Return the [x, y] coordinate for the center point of the cell that contains the specified text.  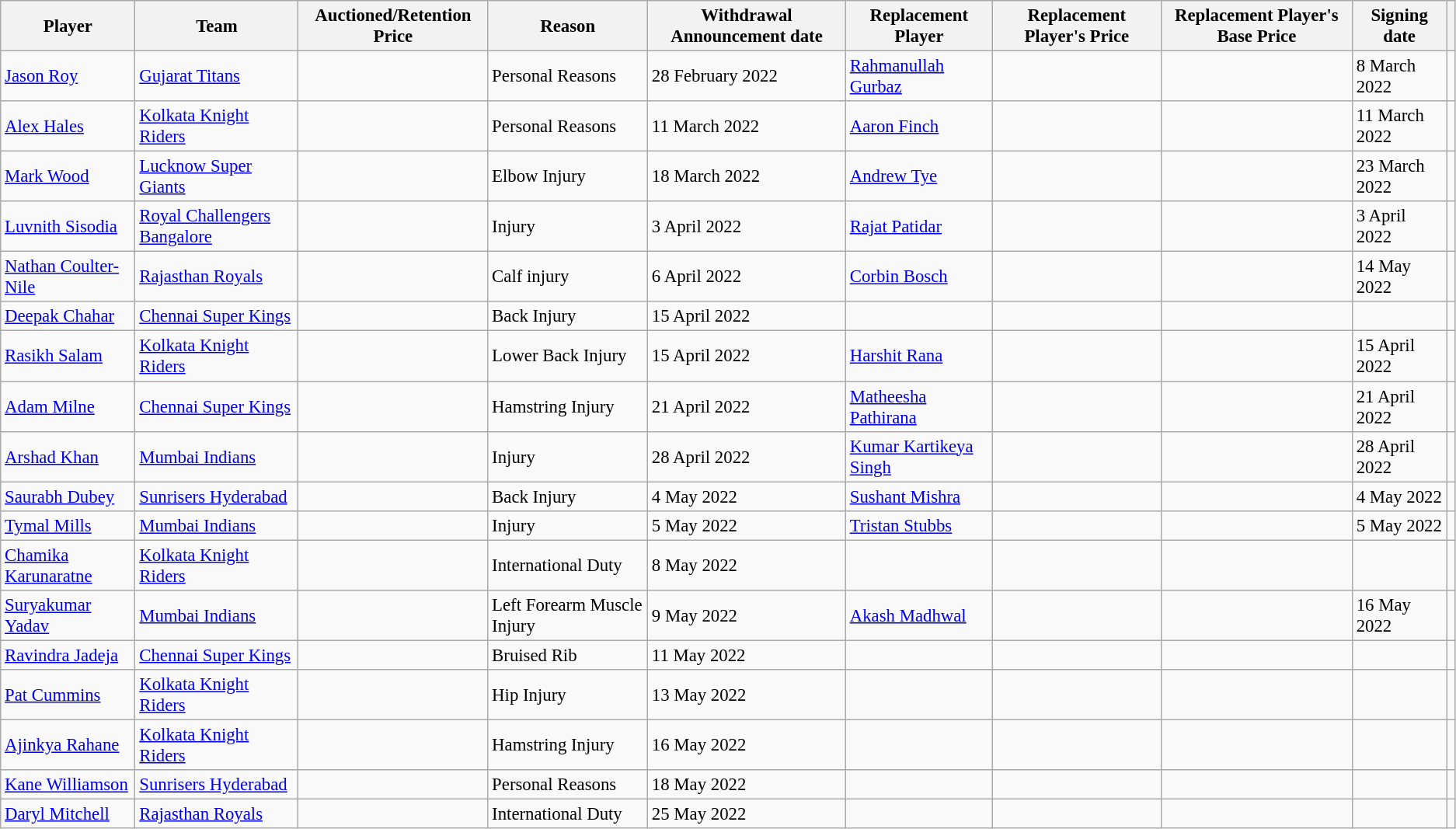
8 May 2022 [747, 566]
Royal Challengers Bangalore [217, 227]
13 May 2022 [747, 695]
Rajat Patidar [918, 227]
Replacement Player's Price [1077, 26]
11 May 2022 [747, 655]
Auctioned/Retention Price [393, 26]
Alex Hales [68, 126]
Nathan Coulter-Nile [68, 277]
Left Forearm Muscle Injury [568, 615]
Calf injury [568, 277]
Aaron Finch [918, 126]
Bruised Rib [568, 655]
Kumar Kartikeya Singh [918, 457]
Saurabh Dubey [68, 496]
Kane Williamson [68, 785]
Corbin Bosch [918, 277]
18 March 2022 [747, 177]
Suryakumar Yadav [68, 615]
Elbow Injury [568, 177]
Tristan Stubbs [918, 525]
9 May 2022 [747, 615]
Andrew Tye [918, 177]
Hip Injury [568, 695]
28 February 2022 [747, 76]
Mark Wood [68, 177]
Harshit Rana [918, 356]
Sushant Mishra [918, 496]
Ajinkya Rahane [68, 744]
Matheesha Pathirana [918, 407]
Lower Back Injury [568, 356]
Gujarat Titans [217, 76]
Replacement Player [918, 26]
Chamika Karunaratne [68, 566]
Replacement Player's Base Price [1256, 26]
Rasikh Salam [68, 356]
14 May 2022 [1399, 277]
Signing date [1399, 26]
Pat Cummins [68, 695]
Reason [568, 26]
25 May 2022 [747, 814]
Deepak Chahar [68, 316]
Team [217, 26]
Withdrawal Announcement date [747, 26]
8 March 2022 [1399, 76]
Ravindra Jadeja [68, 655]
Lucknow Super Giants [217, 177]
Rahmanullah Gurbaz [918, 76]
Tymal Mills [68, 525]
6 April 2022 [747, 277]
Player [68, 26]
Daryl Mitchell [68, 814]
Luvnith Sisodia [68, 227]
18 May 2022 [747, 785]
Jason Roy [68, 76]
23 March 2022 [1399, 177]
Arshad Khan [68, 457]
Adam Milne [68, 407]
Akash Madhwal [918, 615]
